Locate the cell with the specified text and output its (x, y) center coordinate. 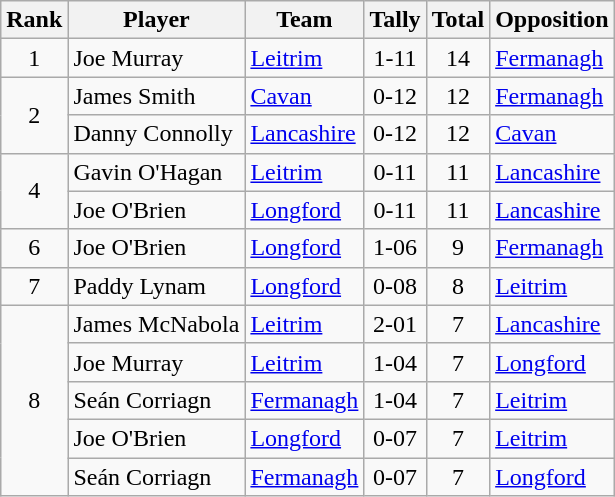
James Smith (156, 96)
Rank (34, 20)
6 (34, 248)
Team (304, 20)
1-11 (395, 58)
Tally (395, 20)
1-06 (395, 248)
Player (156, 20)
2-01 (395, 324)
Total (458, 20)
9 (458, 248)
Gavin O'Hagan (156, 172)
Paddy Lynam (156, 286)
4 (34, 191)
14 (458, 58)
2 (34, 115)
James McNabola (156, 324)
1 (34, 58)
0-08 (395, 286)
Opposition (552, 20)
Danny Connolly (156, 134)
